Return the [X, Y] coordinate for the center point of the cell that contains the specified text.  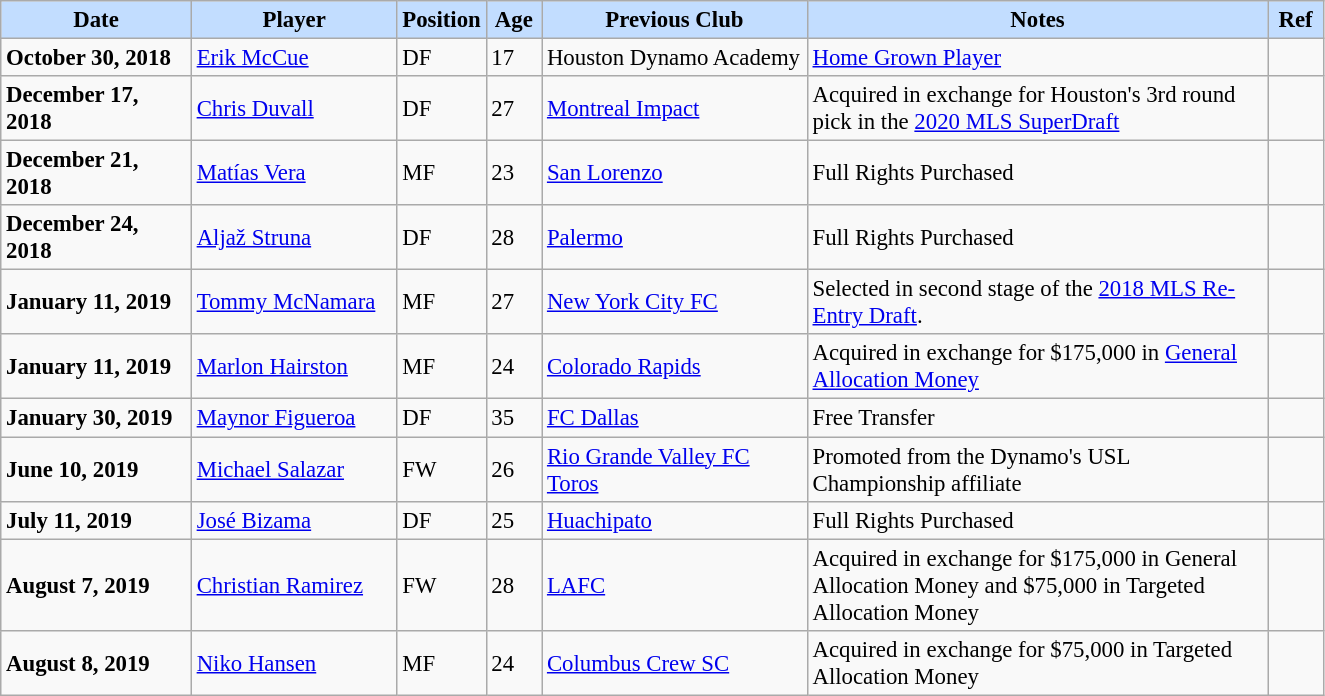
LAFC [675, 585]
Aljaž Struna [294, 238]
Acquired in exchange for $175,000 in General Allocation Money and $75,000 in Targeted Allocation Money [1038, 585]
Player [294, 20]
Notes [1038, 20]
35 [514, 418]
Rio Grande Valley FC Toros [675, 470]
26 [514, 470]
Columbus Crew SC [675, 662]
Date [96, 20]
Matías Vera [294, 174]
23 [514, 174]
December 21, 2018 [96, 174]
José Bizama [294, 520]
Marlon Hairston [294, 366]
Michael Salazar [294, 470]
Free Transfer [1038, 418]
October 30, 2018 [96, 58]
Niko Hansen [294, 662]
Chris Duvall [294, 108]
FC Dallas [675, 418]
Montreal Impact [675, 108]
December 17, 2018 [96, 108]
Selected in second stage of the 2018 MLS Re-Entry Draft. [1038, 302]
Promoted from the Dynamo's USL Championship affiliate [1038, 470]
Home Grown Player [1038, 58]
Previous Club [675, 20]
Huachipato [675, 520]
June 10, 2019 [96, 470]
Tommy McNamara [294, 302]
January 30, 2019 [96, 418]
August 7, 2019 [96, 585]
Position [442, 20]
17 [514, 58]
Acquired in exchange for $75,000 in Targeted Allocation Money [1038, 662]
Houston Dynamo Academy [675, 58]
Acquired in exchange for $175,000 in General Allocation Money [1038, 366]
San Lorenzo [675, 174]
Age [514, 20]
New York City FC [675, 302]
Colorado Rapids [675, 366]
Christian Ramirez [294, 585]
August 8, 2019 [96, 662]
Erik McCue [294, 58]
Ref [1296, 20]
July 11, 2019 [96, 520]
December 24, 2018 [96, 238]
25 [514, 520]
Maynor Figueroa [294, 418]
Acquired in exchange for Houston's 3rd round pick in the 2020 MLS SuperDraft [1038, 108]
Palermo [675, 238]
